Detect which cell encompasses the target text, then output its (X, Y) center coordinate. 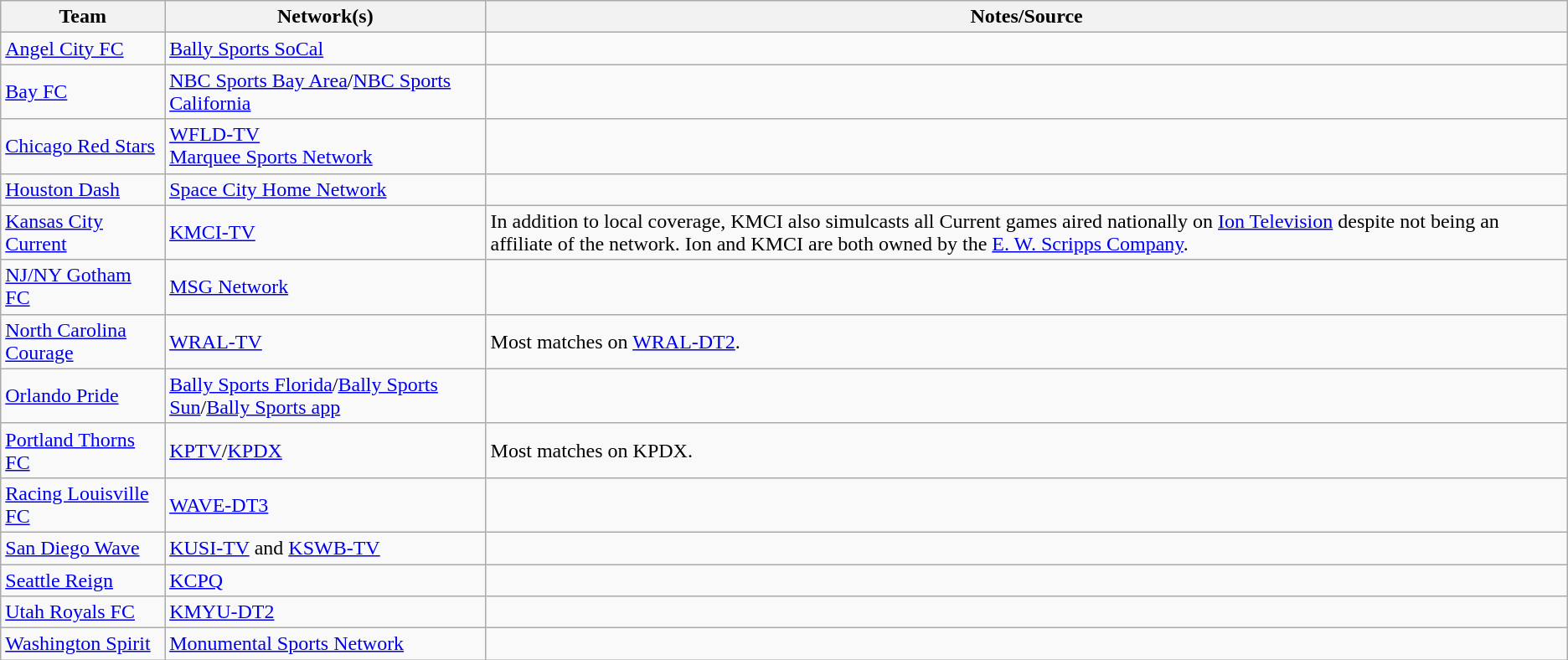
Kansas City Current (83, 233)
KMCI-TV (325, 233)
Bally Sports SoCal (325, 49)
Network(s) (325, 17)
MSG Network (325, 286)
Most matches on WRAL-DT2. (1027, 342)
Notes/Source (1027, 17)
Houston Dash (83, 189)
WFLD-TV Marquee Sports Network (325, 146)
North Carolina Courage (83, 342)
KPTV/KPDX (325, 451)
Seattle Reign (83, 580)
Orlando Pride (83, 395)
Most matches on KPDX. (1027, 451)
Racing Louisville FC (83, 504)
Space City Home Network (325, 189)
WAVE-DT3 (325, 504)
NBC Sports Bay Area/NBC Sports California (325, 92)
Portland Thorns FC (83, 451)
KCPQ (325, 580)
San Diego Wave (83, 548)
KUSI-TV and KSWB-TV (325, 548)
KMYU-DT2 (325, 612)
Utah Royals FC (83, 612)
Monumental Sports Network (325, 644)
Chicago Red Stars (83, 146)
Bay FC (83, 92)
WRAL-TV (325, 342)
Washington Spirit (83, 644)
Angel City FC (83, 49)
Team (83, 17)
NJ/NY Gotham FC (83, 286)
Bally Sports Florida/Bally Sports Sun/Bally Sports app (325, 395)
